Locate the cell with the specified text and output its (x, y) center coordinate. 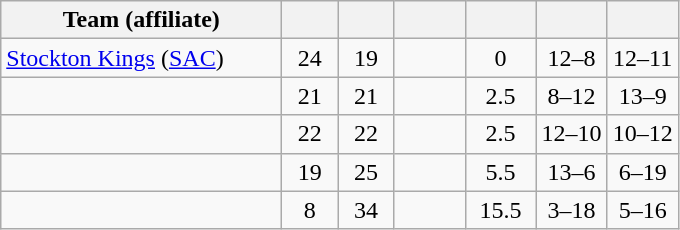
15.5 (500, 210)
0 (500, 58)
Team (affiliate) (142, 20)
5–16 (642, 210)
Stockton Kings (SAC) (142, 58)
6–19 (642, 172)
34 (366, 210)
12–11 (642, 58)
13–6 (572, 172)
13–9 (642, 96)
5.5 (500, 172)
10–12 (642, 134)
24 (310, 58)
8–12 (572, 96)
3–18 (572, 210)
8 (310, 210)
25 (366, 172)
12–10 (572, 134)
12–8 (572, 58)
